Search for the cell housing the specified text and yield its [X, Y] center coordinate. 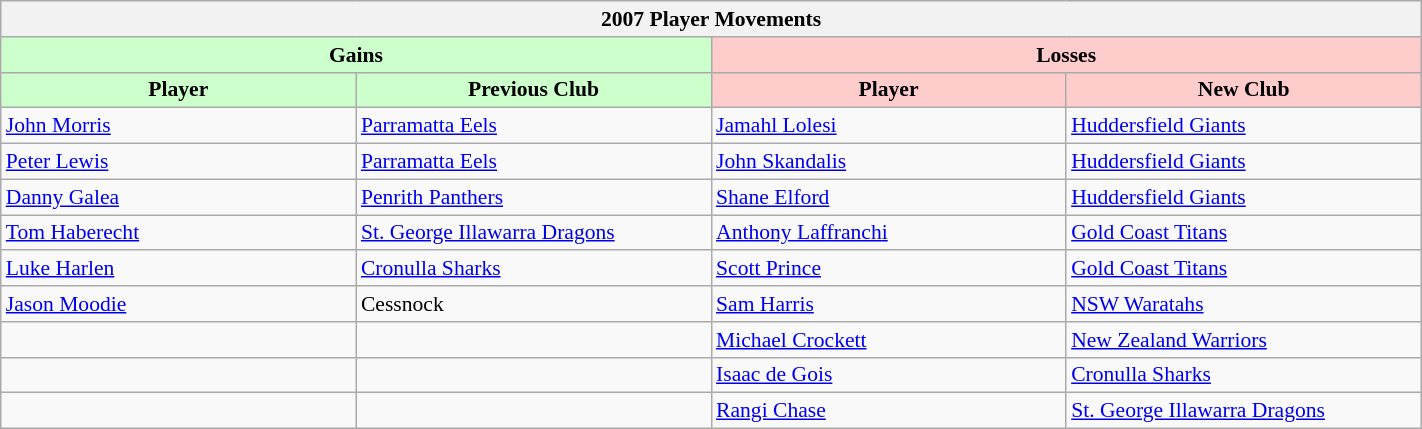
New Club [1244, 90]
Rangi Chase [888, 411]
Scott Prince [888, 269]
Luke Harlen [178, 269]
Danny Galea [178, 197]
Shane Elford [888, 197]
Jamahl Lolesi [888, 126]
Sam Harris [888, 304]
2007 Player Movements [711, 19]
Isaac de Gois [888, 375]
Jason Moodie [178, 304]
New Zealand Warriors [1244, 340]
Previous Club [534, 90]
John Skandalis [888, 162]
John Morris [178, 126]
Michael Crockett [888, 340]
Losses [1066, 55]
Cessnock [534, 304]
Peter Lewis [178, 162]
NSW Waratahs [1244, 304]
Gains [356, 55]
Tom Haberecht [178, 233]
Anthony Laffranchi [888, 233]
Penrith Panthers [534, 197]
